Provide the (X, Y) coordinate of the cell's center where the given text is located.  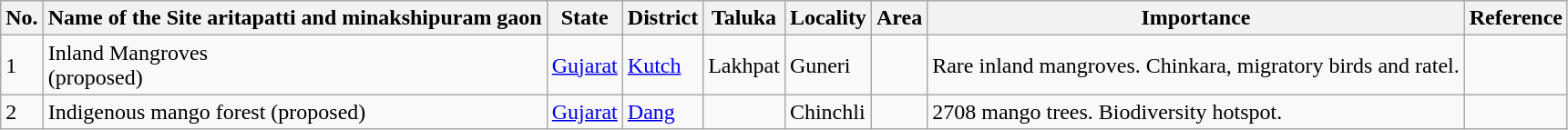
2708 mango trees. Biodiversity hotspot. (1196, 112)
Lakhpat (744, 65)
Reference (1516, 18)
Chinchli (827, 112)
1 (22, 65)
No. (22, 18)
Importance (1196, 18)
State (585, 18)
Rare inland mangroves. Chinkara, migratory birds and ratel. (1196, 65)
Indigenous mango forest (proposed) (295, 112)
Inland Mangroves(proposed) (295, 65)
Name of the Site aritapatti and minakshipuram gaon (295, 18)
District (662, 18)
2 (22, 112)
Locality (827, 18)
Dang (662, 112)
Taluka (744, 18)
Guneri (827, 65)
Kutch (662, 65)
Area (898, 18)
